For the text-containing cell, return its midpoint in [X, Y] coordinate format. 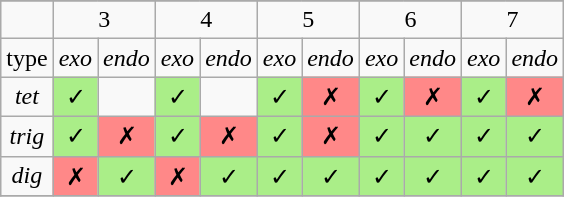
7 [513, 20]
4 [206, 20]
dig [27, 176]
tet [27, 97]
type [27, 58]
6 [410, 20]
3 [104, 20]
5 [308, 20]
trig [27, 136]
